Capture the cell that displays the provided text and extract its (X, Y) central coordinate. 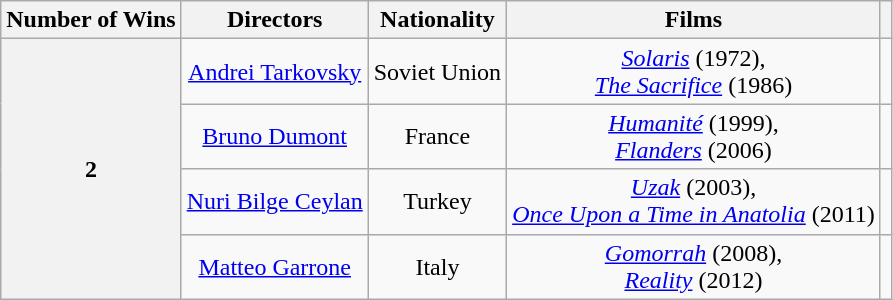
2 (91, 169)
Gomorrah (2008), Reality (2012) (694, 266)
Italy (437, 266)
Number of Wins (91, 20)
Soviet Union (437, 72)
Matteo Garrone (274, 266)
Turkey (437, 202)
Uzak (2003), Once Upon a Time in Anatolia (2011) (694, 202)
Nationality (437, 20)
Directors (274, 20)
France (437, 136)
Humanité (1999), Flanders (2006) (694, 136)
Films (694, 20)
Solaris (1972), The Sacrifice (1986) (694, 72)
Andrei Tarkovsky (274, 72)
Nuri Bilge Ceylan (274, 202)
Bruno Dumont (274, 136)
